For the text-containing cell, return its midpoint in (x, y) coordinate format. 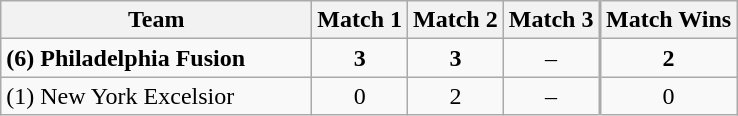
Match 2 (456, 20)
Team (156, 20)
(6) Philadelphia Fusion (156, 58)
Match 3 (551, 20)
(1) New York Excelsior (156, 96)
Match 1 (360, 20)
Match Wins (668, 20)
